Find where the given text appears and provide that cell's center as (x, y) coordinate. 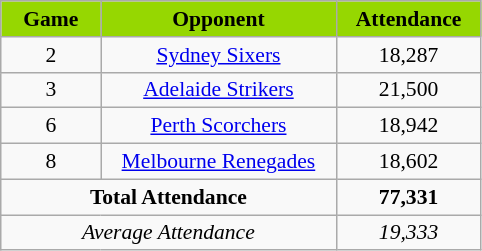
18,602 (408, 162)
Average Attendance (168, 233)
18,287 (408, 55)
19,333 (408, 233)
18,942 (408, 126)
Game (51, 19)
Total Attendance (168, 197)
Sydney Sixers (218, 55)
Attendance (408, 19)
Opponent (218, 19)
77,331 (408, 197)
2 (51, 55)
6 (51, 126)
Adelaide Strikers (218, 90)
8 (51, 162)
21,500 (408, 90)
Perth Scorchers (218, 126)
Melbourne Renegades (218, 162)
3 (51, 90)
